Return [X, Y] of the center of cell containing provided text 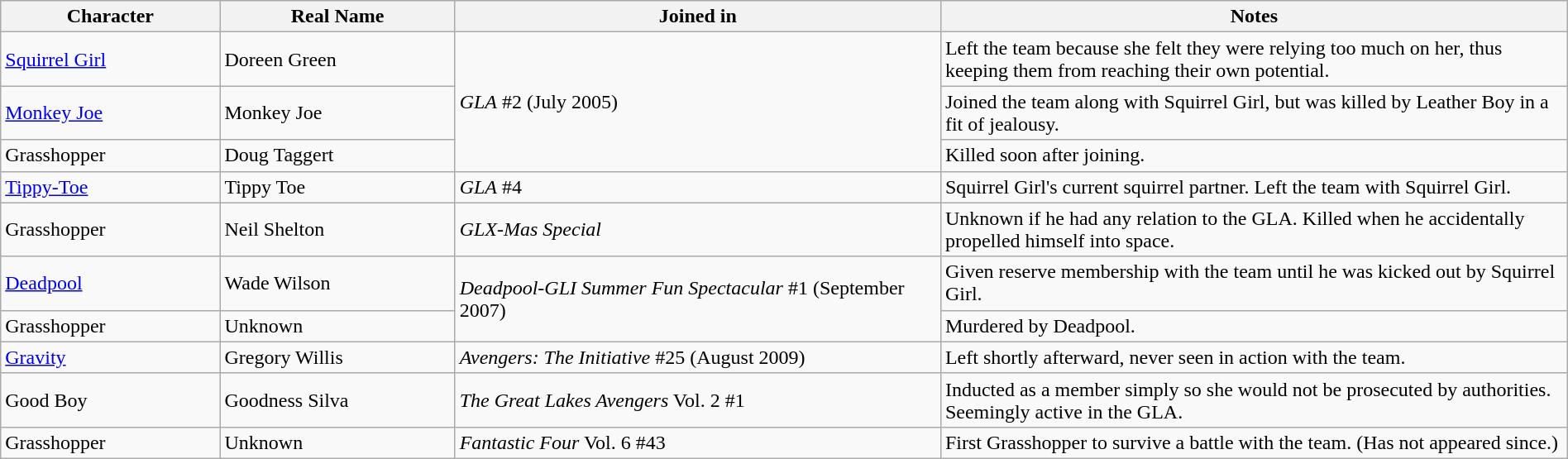
Fantastic Four Vol. 6 #43 [698, 442]
Wade Wilson [337, 283]
Joined the team along with Squirrel Girl, but was killed by Leather Boy in a fit of jealousy. [1254, 112]
Doreen Green [337, 60]
Gregory Willis [337, 357]
GLX-Mas Special [698, 230]
Avengers: The Initiative #25 (August 2009) [698, 357]
Squirrel Girl [111, 60]
GLA #2 (July 2005) [698, 102]
Unknown if he had any relation to the GLA. Killed when he accidentally propelled himself into space. [1254, 230]
Tippy-Toe [111, 187]
Real Name [337, 17]
Given reserve membership with the team until he was kicked out by Squirrel Girl. [1254, 283]
Killed soon after joining. [1254, 155]
First Grasshopper to survive a battle with the team. (Has not appeared since.) [1254, 442]
Doug Taggert [337, 155]
GLA #4 [698, 187]
Notes [1254, 17]
Joined in [698, 17]
Tippy Toe [337, 187]
Goodness Silva [337, 400]
Inducted as a member simply so she would not be prosecuted by authorities. Seemingly active in the GLA. [1254, 400]
Squirrel Girl's current squirrel partner. Left the team with Squirrel Girl. [1254, 187]
Left the team because she felt they were relying too much on her, thus keeping them from reaching their own potential. [1254, 60]
Good Boy [111, 400]
Character [111, 17]
Murdered by Deadpool. [1254, 326]
Deadpool-GLI Summer Fun Spectacular #1 (September 2007) [698, 299]
Left shortly afterward, never seen in action with the team. [1254, 357]
Deadpool [111, 283]
Gravity [111, 357]
Neil Shelton [337, 230]
The Great Lakes Avengers Vol. 2 #1 [698, 400]
